Detect which cell encompasses the target text, then output its (X, Y) center coordinate. 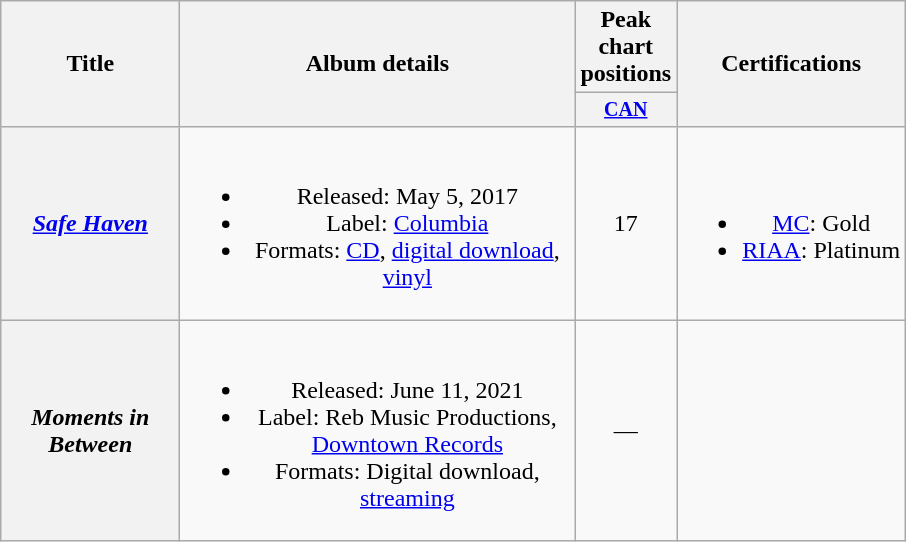
CAN (626, 110)
Released: May 5, 2017Label: ColumbiaFormats: CD, digital download, vinyl (378, 223)
Moments in Between (90, 430)
Peak chart positions (626, 47)
Album details (378, 64)
Safe Haven (90, 223)
Certifications (792, 64)
17 (626, 223)
Title (90, 64)
Released: June 11, 2021Label: Reb Music Productions, Downtown RecordsFormats: Digital download, streaming (378, 430)
MC: GoldRIAA: Platinum (792, 223)
— (626, 430)
